Search for the cell housing the specified text and yield its [X, Y] center coordinate. 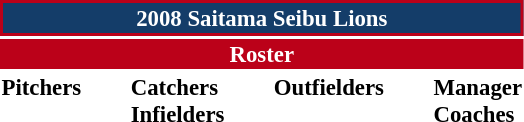
Roster [262, 54]
2008 Saitama Seibu Lions [262, 18]
